Output the (X, Y) coordinate of the center of the cell containing the given text.  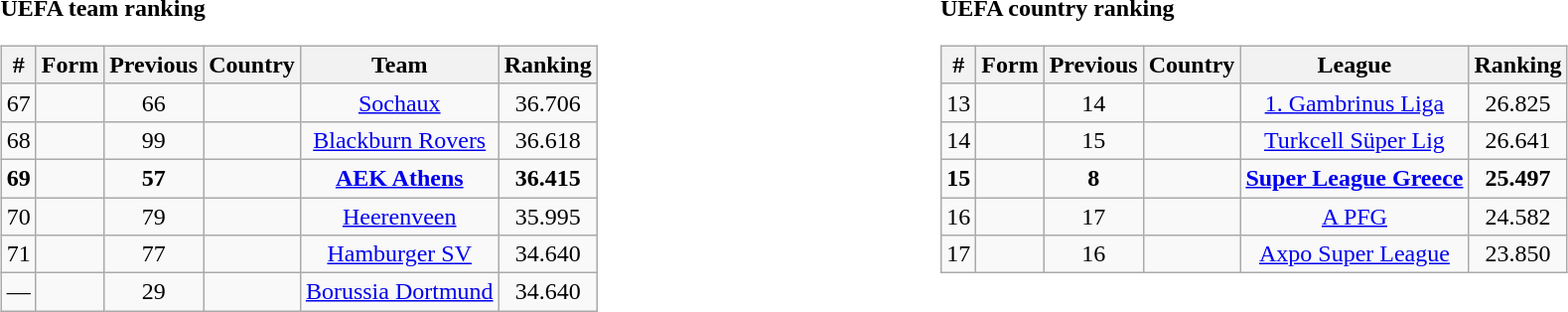
68 (18, 140)
Super League Greece (1354, 178)
Heerenveen (399, 216)
8 (1093, 178)
79 (154, 216)
League (1354, 65)
69 (18, 178)
24.582 (1517, 216)
1. Gambrinus Liga (1354, 102)
66 (154, 102)
26.825 (1517, 102)
36.706 (548, 102)
36.618 (548, 140)
— (18, 292)
70 (18, 216)
36.415 (548, 178)
Turkcell Süper Lig (1354, 140)
35.995 (548, 216)
Axpo Super League (1354, 254)
57 (154, 178)
Blackburn Rovers (399, 140)
71 (18, 254)
67 (18, 102)
29 (154, 292)
AEK Athens (399, 178)
Sochaux (399, 102)
A PFG (1354, 216)
99 (154, 140)
Team (399, 65)
13 (959, 102)
25.497 (1517, 178)
77 (154, 254)
23.850 (1517, 254)
26.641 (1517, 140)
Hamburger SV (399, 254)
Borussia Dortmund (399, 292)
